Capture the cell that displays the provided text and extract its (X, Y) central coordinate. 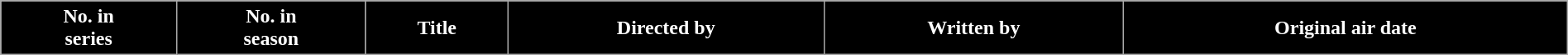
Original air date (1345, 28)
Title (437, 28)
No. inseries (89, 28)
Written by (973, 28)
Directed by (666, 28)
No. inseason (271, 28)
